Output the (x, y) coordinate of the center of the cell containing the given text.  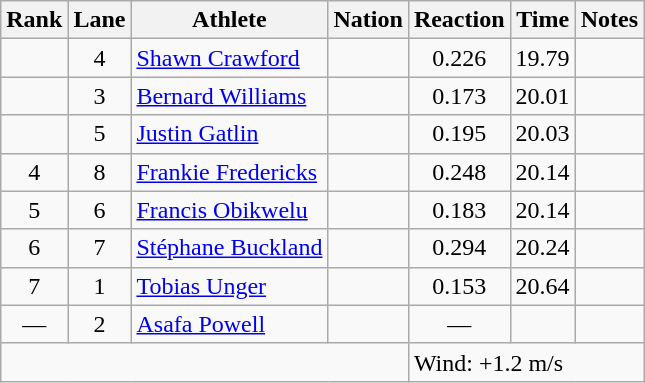
Asafa Powell (230, 324)
Shawn Crawford (230, 58)
Reaction (459, 20)
0.294 (459, 248)
Bernard Williams (230, 96)
0.183 (459, 210)
Frankie Fredericks (230, 172)
Francis Obikwelu (230, 210)
Time (542, 20)
Justin Gatlin (230, 134)
8 (100, 172)
20.03 (542, 134)
0.153 (459, 286)
0.248 (459, 172)
1 (100, 286)
3 (100, 96)
0.195 (459, 134)
20.64 (542, 286)
0.226 (459, 58)
Stéphane Buckland (230, 248)
Wind: +1.2 m/s (526, 362)
20.01 (542, 96)
20.24 (542, 248)
Rank (34, 20)
0.173 (459, 96)
Nation (368, 20)
Notes (609, 20)
19.79 (542, 58)
2 (100, 324)
Lane (100, 20)
Tobias Unger (230, 286)
Athlete (230, 20)
